Identify which cell holds the provided text, then report its [x, y] central coordinate. 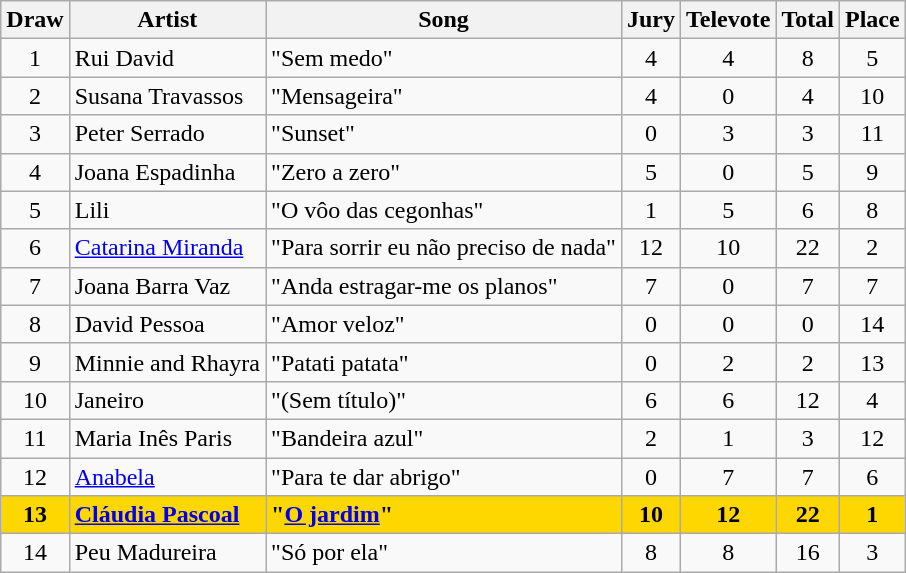
Televote [728, 20]
Cláudia Pascoal [167, 515]
"Patati patata" [444, 362]
"Anda estragar-me os planos" [444, 286]
Janeiro [167, 400]
Anabela [167, 477]
"Mensageira" [444, 96]
Susana Travassos [167, 96]
"Bandeira azul" [444, 438]
Draw [35, 20]
Peter Serrado [167, 134]
"Zero a zero" [444, 172]
"O jardim" [444, 515]
Total [808, 20]
Catarina Miranda [167, 248]
"Sunset" [444, 134]
Place [872, 20]
"Só por ela" [444, 553]
Maria Inês Paris [167, 438]
"Amor veloz" [444, 324]
"Para sorrir eu não preciso de nada" [444, 248]
Joana Espadinha [167, 172]
Joana Barra Vaz [167, 286]
Minnie and Rhayra [167, 362]
"O vôo das cegonhas" [444, 210]
Rui David [167, 58]
"(Sem título)" [444, 400]
"Para te dar abrigo" [444, 477]
16 [808, 553]
Peu Madureira [167, 553]
"Sem medo" [444, 58]
Artist [167, 20]
Lili [167, 210]
Jury [650, 20]
David Pessoa [167, 324]
Song [444, 20]
